Identify which cell holds the provided text, then report its (X, Y) central coordinate. 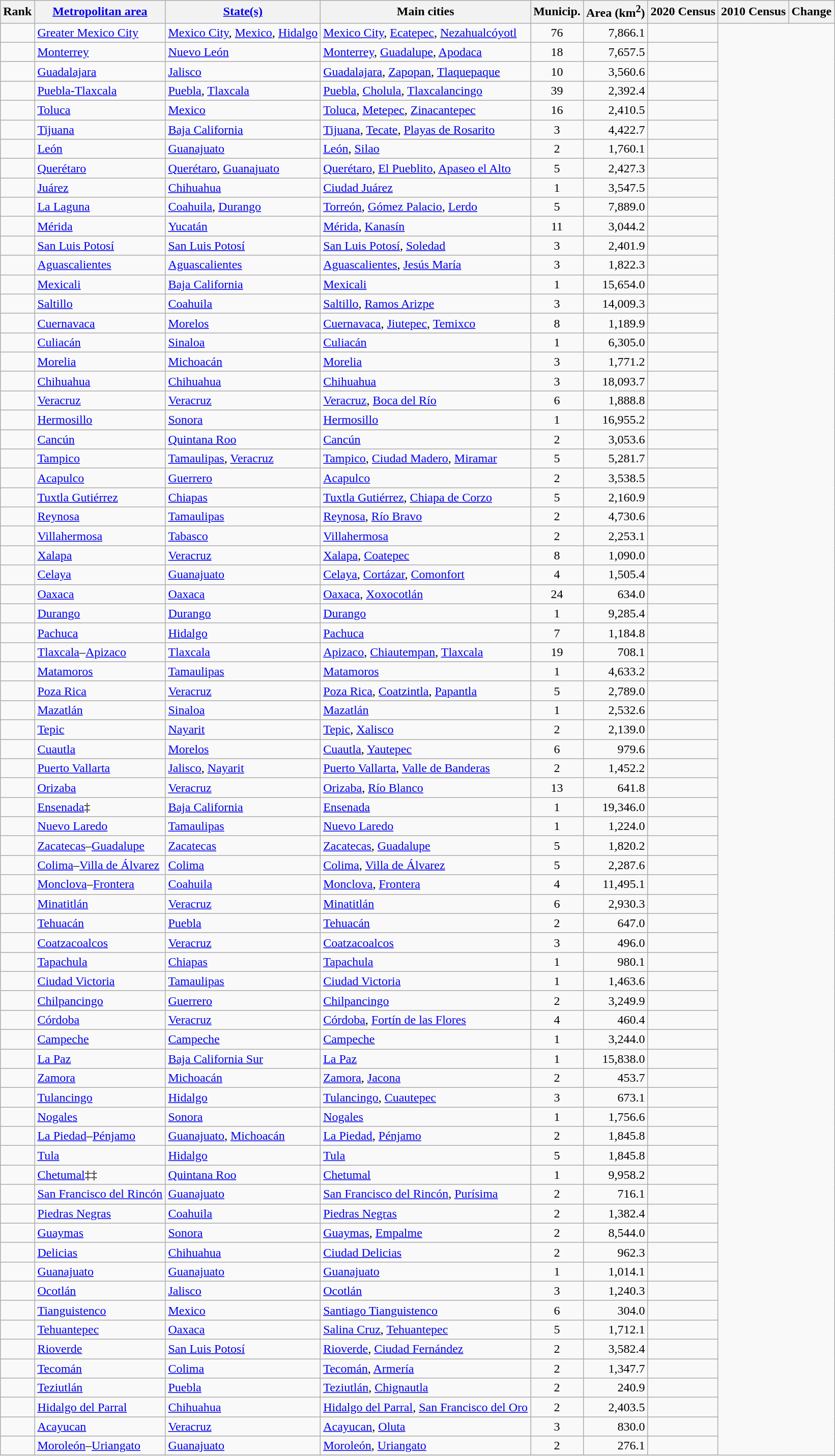
1,756.6 (616, 1117)
3,249.9 (616, 1000)
3,538.5 (616, 478)
Puebla, Cholula, Tlaxcalancingo (425, 91)
Hidalgo del Parral, San Francisco del Oro (425, 1407)
647.0 (616, 923)
2,410.5 (616, 110)
2010 Census (753, 12)
Veracruz, Boca del Río (425, 400)
13 (557, 788)
Puebla, Tlaxcala (243, 91)
2,403.5 (616, 1407)
Zacatecas (243, 846)
1,820.2 (616, 846)
2,160.9 (616, 497)
Yucatán (243, 226)
Change (812, 12)
Tijuana (100, 130)
Greater Mexico City (100, 33)
Tabasco (243, 536)
Rank (17, 12)
Xalapa (100, 555)
Tecomán (100, 1369)
496.0 (616, 942)
León (100, 149)
Area (km2) (616, 12)
La Laguna (100, 207)
24 (557, 594)
15,838.0 (616, 1059)
1,382.4 (616, 1213)
980.1 (616, 962)
Córdoba, Fortín de las Flores (425, 1020)
Colima, Villa de Álvarez (425, 865)
6,305.0 (616, 342)
4,730.6 (616, 517)
1,712.1 (616, 1329)
Torreón, Gómez Palacio, Lerdo (425, 207)
16,955.2 (616, 420)
1,505.4 (616, 575)
Chetumal (425, 1175)
Mexico City, Mexico, Hidalgo (243, 33)
1,189.9 (616, 323)
Orizaba, Río Blanco (425, 788)
3,044.2 (616, 226)
Monterrey (100, 52)
Mexico City, Ecatepec, Nezahualcóyotl (425, 33)
Ciudad Juárez (425, 188)
5,281.7 (616, 459)
Poza Rica (100, 691)
10 (557, 71)
19 (557, 652)
Tijuana, Tecate, Playas de Rosarito (425, 130)
1,822.3 (616, 265)
Apizaco, Chiautempan, Tlaxcala (425, 652)
Querétaro, Guanajuato (243, 168)
Cuautla (100, 749)
240.9 (616, 1388)
Metropolitan area (100, 12)
4,422.7 (616, 130)
634.0 (616, 594)
Reynosa (100, 517)
3,560.6 (616, 71)
1,760.1 (616, 149)
Salina Cruz, Tehuantepec (425, 1329)
304.0 (616, 1310)
708.1 (616, 652)
Ensenada‡ (100, 807)
Tulancingo (100, 1097)
9,285.4 (616, 613)
Celaya, Cortázar, Comonfort (425, 575)
16 (557, 110)
Saltillo, Ramos Arizpe (425, 304)
Zacatecas–Guadalupe (100, 846)
19,346.0 (616, 807)
1,888.8 (616, 400)
Teziutlán, Chignautla (425, 1388)
Guadalajara, Zapopan, Tlaquepaque (425, 71)
7,889.0 (616, 207)
Moroleón, Uriangato (425, 1446)
Juárez (100, 188)
Querétaro, El Pueblito, Apaseo el Alto (425, 168)
Tepic (100, 730)
Guanajuato, Michoacán (243, 1136)
Monclova, Frontera (425, 884)
Toluca, Metepec, Zinacantepec (425, 110)
2,287.6 (616, 865)
Tampico, Ciudad Madero, Miramar (425, 459)
Cuernavaca (100, 323)
2,532.6 (616, 710)
Cuernavaca, Jiutepec, Temixco (425, 323)
Nayarit (243, 730)
Toluca (100, 110)
León, Silao (425, 149)
Delicias (100, 1252)
Ciudad Delicias (425, 1252)
1,240.3 (616, 1291)
673.1 (616, 1097)
Xalapa, Coatepec (425, 555)
Puerto Vallarta (100, 768)
Zacatecas, Guadalupe (425, 846)
Hidalgo del Parral (100, 1407)
Tulancingo, Cuautepec (425, 1097)
Monterrey, Guadalupe, Apodaca (425, 52)
Tuxtla Gutiérrez, Chiapa de Corzo (425, 497)
Tecomán, Armería (425, 1369)
Acayucan (100, 1427)
Baja California Sur (243, 1059)
Cuautla, Yautepec (425, 749)
Tepic, Xalisco (425, 730)
Chetumal‡‡ (100, 1175)
4,633.2 (616, 671)
76 (557, 33)
Tehuantepec (100, 1329)
3,582.4 (616, 1349)
Acayucan, Oluta (425, 1427)
Rioverde (100, 1349)
Municip. (557, 12)
Aguascalientes, Jesús María (425, 265)
460.4 (616, 1020)
2020 Census (683, 12)
La Piedad, Pénjamo (425, 1136)
3,547.5 (616, 188)
Santiago Tianguistenco (425, 1310)
7,866.1 (616, 33)
2,427.3 (616, 168)
716.1 (616, 1194)
2,401.9 (616, 246)
39 (557, 91)
1,014.1 (616, 1271)
3,244.0 (616, 1039)
1,224.0 (616, 826)
Teziutlán (100, 1388)
Guaymas, Empalme (425, 1233)
Tianguistenco (100, 1310)
Poza Rica, Coatzintla, Papantla (425, 691)
7 (557, 633)
Guaymas (100, 1233)
1,090.0 (616, 555)
Mérida (100, 226)
9,958.2 (616, 1175)
Celaya (100, 575)
Oaxaca, Xoxocotlán (425, 594)
11,495.1 (616, 884)
Nuevo León (243, 52)
Tuxtla Gutiérrez (100, 497)
Puerto Vallarta, Valle de Banderas (425, 768)
8,544.0 (616, 1233)
Querétaro (100, 168)
San Francisco del Rincón (100, 1194)
276.1 (616, 1446)
Puebla-Tlaxcala (100, 91)
Zamora (100, 1078)
Coahuila, Durango (243, 207)
1,452.2 (616, 768)
Saltillo (100, 304)
Orizaba (100, 788)
Guadalajara (100, 71)
State(s) (243, 12)
1,463.6 (616, 981)
2,789.0 (616, 691)
2,392.4 (616, 91)
14,009.3 (616, 304)
2,253.1 (616, 536)
1,347.7 (616, 1369)
Rioverde, Ciudad Fernández (425, 1349)
2,139.0 (616, 730)
979.6 (616, 749)
Main cities (425, 12)
Jalisco, Nayarit (243, 768)
830.0 (616, 1427)
1,184.8 (616, 633)
7,657.5 (616, 52)
Zamora, Jacona (425, 1078)
San Francisco del Rincón, Purísima (425, 1194)
Reynosa, Río Bravo (425, 517)
18,093.7 (616, 381)
1,771.2 (616, 362)
3,053.6 (616, 439)
18 (557, 52)
San Luis Potosí, Soledad (425, 246)
Tlaxcala (243, 652)
Colima–Villa de Álvarez (100, 865)
2,930.3 (616, 904)
Tampico (100, 459)
11 (557, 226)
453.7 (616, 1078)
Tlaxcala–Apizaco (100, 652)
Moroleón–Uriangato (100, 1446)
962.3 (616, 1252)
Ensenada (425, 807)
La Piedad–Pénjamo (100, 1136)
Córdoba (100, 1020)
Mérida, Kanasín (425, 226)
Tamaulipas, Veracruz (243, 459)
Monclova–Frontera (100, 884)
641.8 (616, 788)
15,654.0 (616, 284)
